Scan for the cell matching the given text and deliver its [X, Y] coordinate at center. 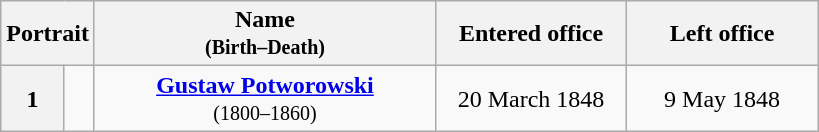
9 May 1848 [722, 98]
Left office [722, 34]
1 [32, 98]
Portrait [48, 34]
Name(Birth–Death) [264, 34]
Entered office [530, 34]
20 March 1848 [530, 98]
Gustaw Potworowski(1800–1860) [264, 98]
